Return the [X, Y] coordinate for the center point of the cell that contains the specified text.  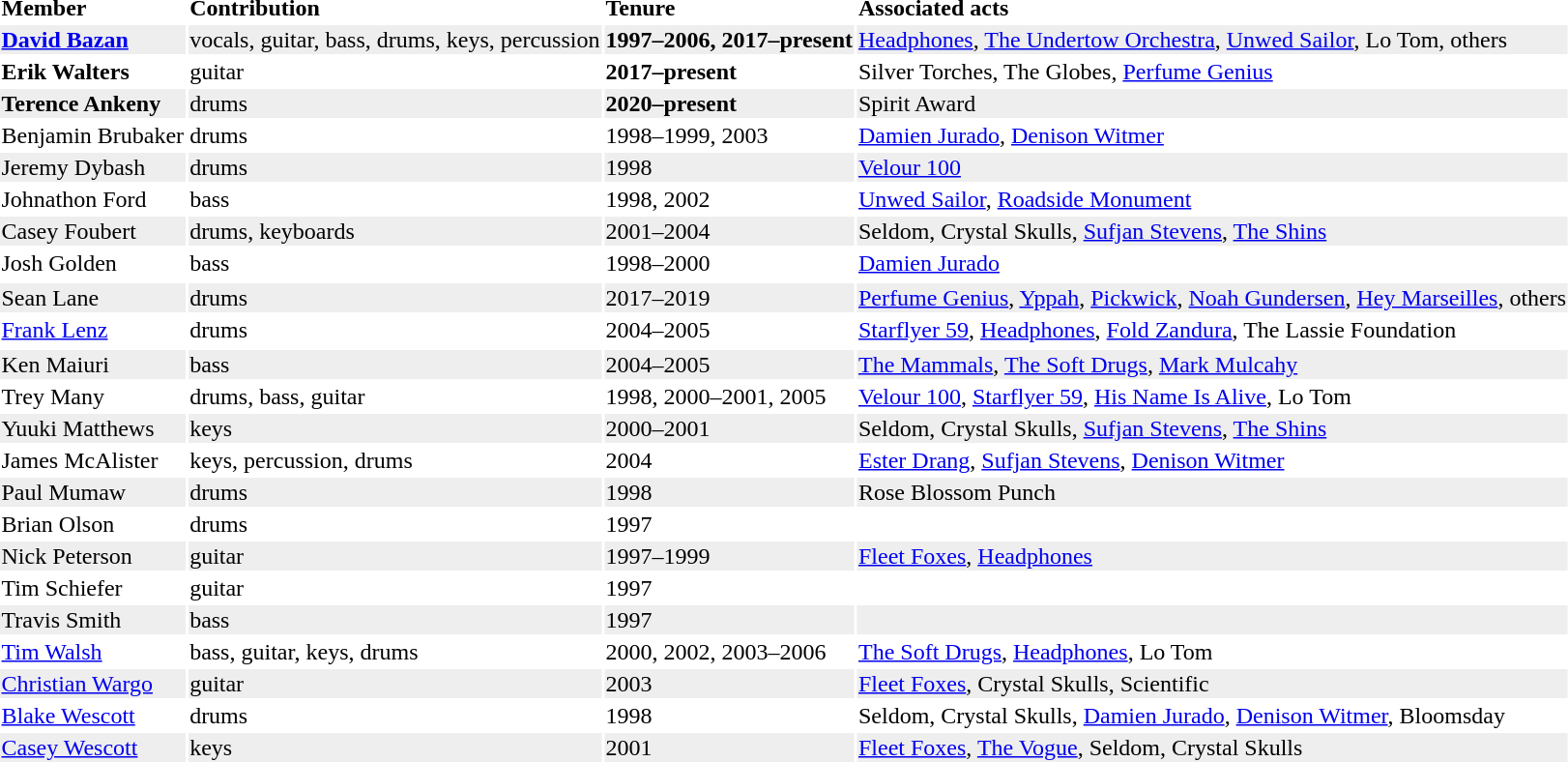
Tim Walsh [93, 652]
James McAlister [93, 460]
Paul Mumaw [93, 492]
Tim Schiefer [93, 588]
1998–1999, 2003 [729, 135]
2017–2019 [729, 298]
Unwed Sailor, Roadside Monument [1212, 199]
drums, keyboards [394, 231]
Silver Torches, The Globes, Perfume Genius [1212, 72]
Yuuki Matthews [93, 428]
1998, 2002 [729, 199]
Casey Foubert [93, 231]
Rose Blossom Punch [1212, 492]
Nick Peterson [93, 556]
bass, guitar, keys, drums [394, 652]
Damien Jurado [1212, 263]
Brian Olson [93, 524]
Damien Jurado, Denison Witmer [1212, 135]
Benjamin Brubaker [93, 135]
Johnathon Ford [93, 199]
1997–2006, 2017–present [729, 40]
Ken Maiuri [93, 365]
2020–present [729, 103]
Ester Drang, Sufjan Stevens, Denison Witmer [1212, 460]
Erik Walters [93, 72]
Fleet Foxes, Crystal Skulls, Scientific [1212, 684]
Velour 100 [1212, 167]
2003 [729, 684]
Spirit Award [1212, 103]
Sean Lane [93, 298]
drums, bass, guitar [394, 396]
Starflyer 59, Headphones, Fold Zandura, The Lassie Foundation [1212, 330]
The Soft Drugs, Headphones, Lo Tom [1212, 652]
vocals, guitar, bass, drums, keys, percussion [394, 40]
2001–2004 [729, 231]
The Mammals, The Soft Drugs, Mark Mulcahy [1212, 365]
Jeremy Dybash [93, 167]
2000, 2002, 2003–2006 [729, 652]
Velour 100, Starflyer 59, His Name Is Alive, Lo Tom [1212, 396]
David Bazan [93, 40]
Blake Wescott [93, 716]
Headphones, The Undertow Orchestra, Unwed Sailor, Lo Tom, others [1212, 40]
2017–present [729, 72]
Frank Lenz [93, 330]
Casey Wescott [93, 747]
Perfume Genius, Yppah, Pickwick, Noah Gundersen, Hey Marseilles, others [1212, 298]
Terence Ankeny [93, 103]
2004 [729, 460]
keys, percussion, drums [394, 460]
Josh Golden [93, 263]
Christian Wargo [93, 684]
Seldom, Crystal Skulls, Damien Jurado, Denison Witmer, Bloomsday [1212, 716]
1998–2000 [729, 263]
1997–1999 [729, 556]
Fleet Foxes, The Vogue, Seldom, Crystal Skulls [1212, 747]
Trey Many [93, 396]
2001 [729, 747]
2000–2001 [729, 428]
Travis Smith [93, 620]
Fleet Foxes, Headphones [1212, 556]
1998, 2000–2001, 2005 [729, 396]
